Pinpoint the cell where the given text exists, returning its [x, y] midpoint coordinate. 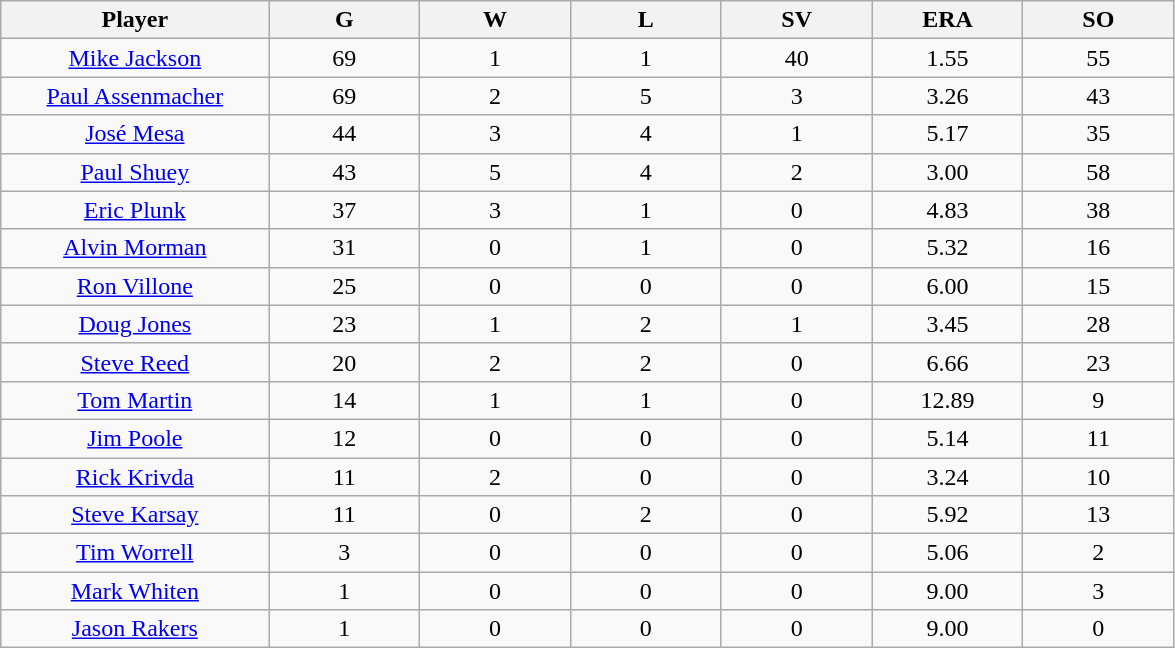
Ron Villone [135, 286]
SV [796, 20]
37 [344, 210]
58 [1098, 172]
38 [1098, 210]
12.89 [948, 400]
ERA [948, 20]
28 [1098, 324]
Steve Karsay [135, 515]
José Mesa [135, 134]
5.06 [948, 553]
Tim Worrell [135, 553]
Doug Jones [135, 324]
44 [344, 134]
Mark Whiten [135, 591]
Jason Rakers [135, 629]
35 [1098, 134]
Rick Krivda [135, 477]
5.17 [948, 134]
13 [1098, 515]
6.00 [948, 286]
3.26 [948, 96]
SO [1098, 20]
W [496, 20]
25 [344, 286]
6.66 [948, 362]
1.55 [948, 58]
31 [344, 248]
3.24 [948, 477]
15 [1098, 286]
Paul Assenmacher [135, 96]
14 [344, 400]
12 [344, 438]
5.14 [948, 438]
Alvin Morman [135, 248]
3.00 [948, 172]
G [344, 20]
10 [1098, 477]
Eric Plunk [135, 210]
20 [344, 362]
16 [1098, 248]
5.92 [948, 515]
4.83 [948, 210]
Player [135, 20]
55 [1098, 58]
9 [1098, 400]
L [646, 20]
5.32 [948, 248]
Steve Reed [135, 362]
Tom Martin [135, 400]
Paul Shuey [135, 172]
3.45 [948, 324]
Mike Jackson [135, 58]
40 [796, 58]
Jim Poole [135, 438]
